Locate the cell with the specified text and output its (X, Y) center coordinate. 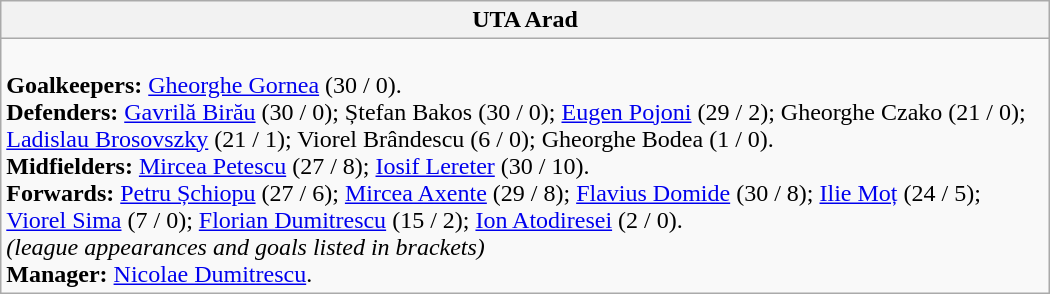
UTA Arad (525, 20)
